Find where the given text appears and provide that cell's center as (x, y) coordinate. 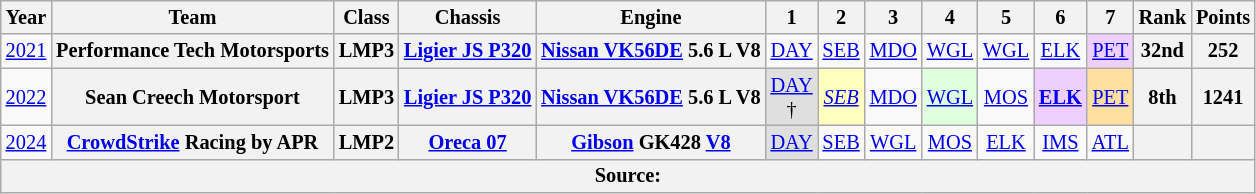
8th (1162, 97)
Year (26, 17)
ATL (1110, 142)
1241 (1223, 97)
32nd (1162, 51)
4 (950, 17)
2 (842, 17)
Points (1223, 17)
CrowdStrike Racing by APR (192, 142)
2024 (26, 142)
Performance Tech Motorsports (192, 51)
252 (1223, 51)
Rank (1162, 17)
Oreca 07 (468, 142)
Team (192, 17)
2022 (26, 97)
DAY† (792, 97)
IMS (1060, 142)
2021 (26, 51)
LMP2 (366, 142)
Class (366, 17)
Engine (650, 17)
Sean Creech Motorsport (192, 97)
3 (894, 17)
6 (1060, 17)
Source: (628, 176)
Chassis (468, 17)
Gibson GK428 V8 (650, 142)
7 (1110, 17)
5 (1006, 17)
1 (792, 17)
